Extract the [x, y] coordinate from the center of the cell holding the provided text.  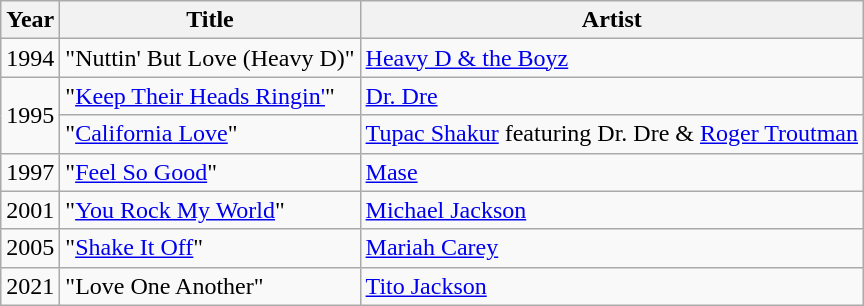
Heavy D & the Boyz [612, 58]
Tito Jackson [612, 286]
"Keep Their Heads Ringin'" [210, 96]
2001 [30, 210]
1995 [30, 115]
2021 [30, 286]
Year [30, 20]
Michael Jackson [612, 210]
Tupac Shakur featuring Dr. Dre & Roger Troutman [612, 134]
Mase [612, 172]
"Feel So Good" [210, 172]
1997 [30, 172]
2005 [30, 248]
1994 [30, 58]
"California Love" [210, 134]
Mariah Carey [612, 248]
Dr. Dre [612, 96]
"You Rock My World" [210, 210]
"Shake It Off" [210, 248]
Title [210, 20]
"Love One Another" [210, 286]
Artist [612, 20]
"Nuttin' But Love (Heavy D)" [210, 58]
